Pinpoint the cell where the given text exists, returning its [x, y] midpoint coordinate. 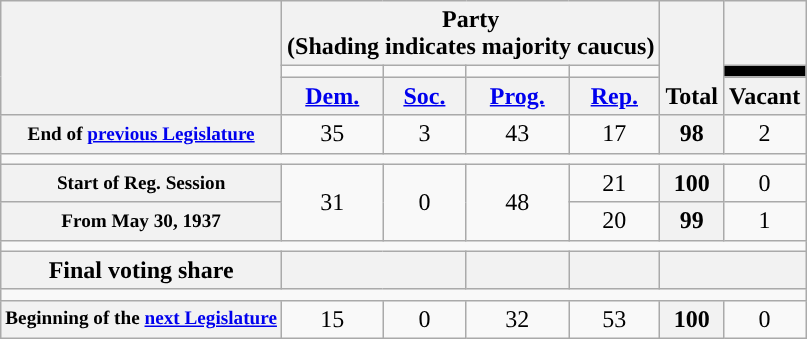
3 [424, 134]
98 [692, 134]
Rep. [614, 96]
Total [692, 58]
Beginning of the next Legislature [142, 319]
Soc. [424, 96]
2 [764, 134]
Start of Reg. Session [142, 183]
Prog. [518, 96]
48 [518, 202]
21 [614, 183]
53 [614, 319]
32 [518, 319]
End of previous Legislature [142, 134]
From May 30, 1937 [142, 221]
Final voting share [142, 270]
1 [764, 221]
43 [518, 134]
35 [333, 134]
17 [614, 134]
15 [333, 319]
99 [692, 221]
20 [614, 221]
31 [333, 202]
Dem. [333, 96]
Vacant [764, 96]
Party (Shading indicates majority caucus) [471, 34]
